Scan for the cell matching the given text and deliver its [X, Y] coordinate at center. 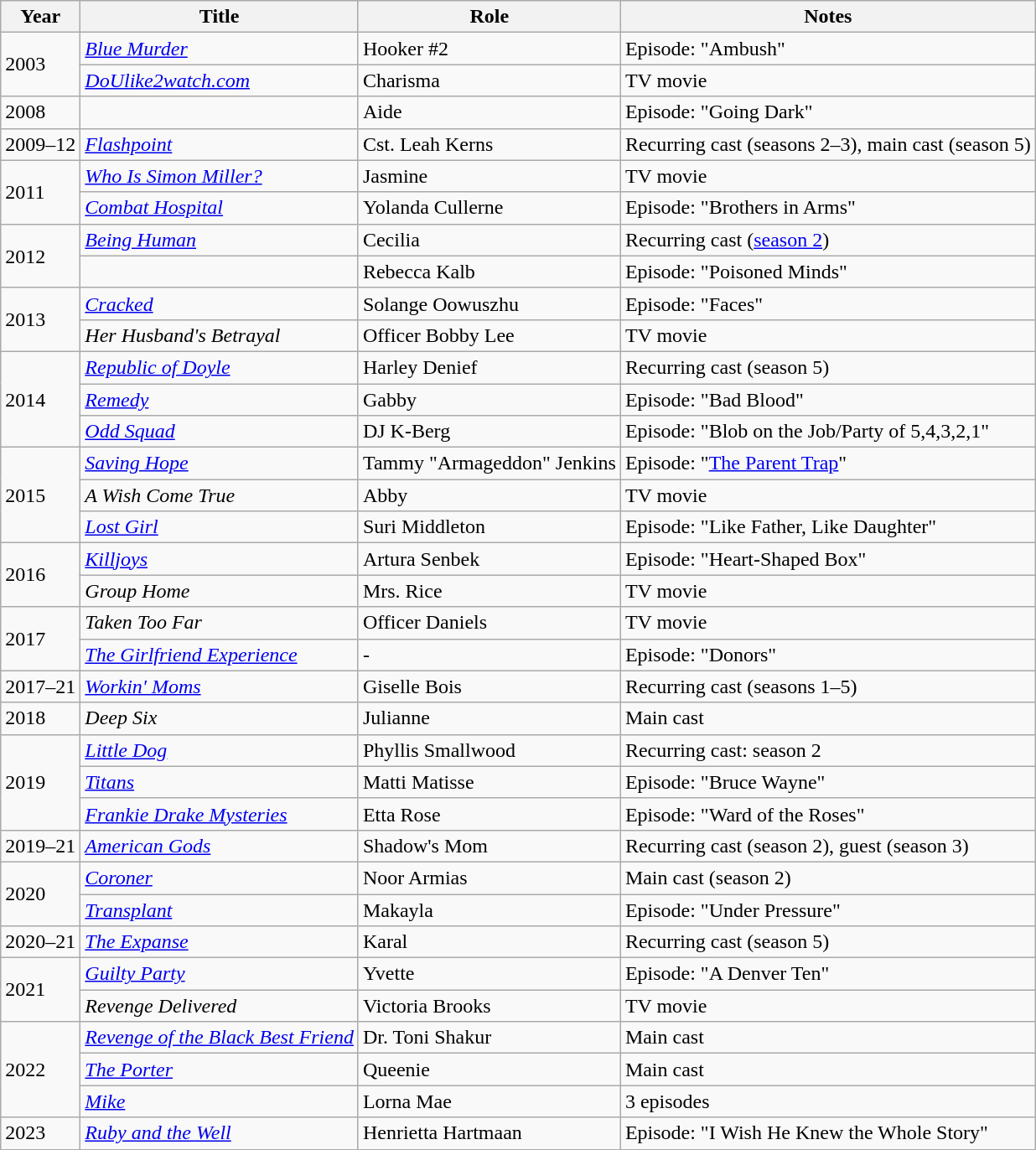
Her Husband's Betrayal [220, 335]
2023 [40, 1133]
Jasmine [490, 176]
Henrietta Hartmaan [490, 1133]
Episode: "A Denver Ten" [828, 974]
Episode: "Ward of the Roses" [828, 814]
2009–12 [40, 144]
Episode: "I Wish He Knew the Whole Story" [828, 1133]
The Porter [220, 1070]
Karal [490, 942]
Episode: "Faces" [828, 303]
2015 [40, 495]
Deep Six [220, 718]
Harley Denief [490, 367]
Gabby [490, 400]
Transplant [220, 909]
Episode: "Blob on the Job/Party of 5,4,3,2,1" [828, 432]
Phyllis Smallwood [490, 750]
Lorna Mae [490, 1101]
Recurring cast (seasons 1–5) [828, 686]
Episode: "Bad Blood" [828, 400]
Makayla [490, 909]
Who Is Simon Miller? [220, 176]
2003 [40, 65]
2011 [40, 192]
2021 [40, 990]
2014 [40, 399]
Being Human [220, 240]
Officer Bobby Lee [490, 335]
Episode: "Ambush" [828, 49]
2019–21 [40, 846]
Episode: "The Parent Trap" [828, 464]
Tammy "Armageddon" Jenkins [490, 464]
Rebecca Kalb [490, 272]
Frankie Drake Mysteries [220, 814]
Group Home [220, 591]
Taken Too Far [220, 623]
Episode: "Like Father, Like Daughter" [828, 527]
2018 [40, 718]
Year [40, 17]
The Girlfriend Experience [220, 655]
Yolanda Cullerne [490, 208]
Guilty Party [220, 974]
Main cast (season 2) [828, 878]
2017 [40, 639]
Remedy [220, 400]
Episode: "Poisoned Minds" [828, 272]
Hooker #2 [490, 49]
American Gods [220, 846]
Episode: "Heart-Shaped Box" [828, 559]
Recurring cast (season 2), guest (season 3) [828, 846]
Etta Rose [490, 814]
Workin' Moms [220, 686]
DJ K-Berg [490, 432]
2020–21 [40, 942]
Recurring cast (seasons 2–3), main cast (season 5) [828, 144]
Charisma [490, 80]
Episode: "Donors" [828, 655]
Flashpoint [220, 144]
Mike [220, 1101]
- [490, 655]
Abby [490, 495]
Episode: "Under Pressure" [828, 909]
Ruby and the Well [220, 1133]
Episode: "Brothers in Arms" [828, 208]
2013 [40, 319]
Mrs. Rice [490, 591]
Title [220, 17]
Revenge of the Black Best Friend [220, 1038]
DoUlike2watch.com [220, 80]
Giselle Bois [490, 686]
Yvette [490, 974]
Artura Senbek [490, 559]
Recurring cast (season 2) [828, 240]
Coroner [220, 878]
2012 [40, 256]
Combat Hospital [220, 208]
Julianne [490, 718]
Role [490, 17]
Cracked [220, 303]
Killjoys [220, 559]
2016 [40, 575]
Recurring cast: season 2 [828, 750]
Shadow's Mom [490, 846]
Revenge Delivered [220, 1006]
3 episodes [828, 1101]
Victoria Brooks [490, 1006]
2019 [40, 782]
Officer Daniels [490, 623]
Little Dog [220, 750]
2008 [40, 112]
Lost Girl [220, 527]
Dr. Toni Shakur [490, 1038]
Notes [828, 17]
Republic of Doyle [220, 367]
Episode: "Bruce Wayne" [828, 782]
Cst. Leah Kerns [490, 144]
2022 [40, 1070]
Cecilia [490, 240]
Odd Squad [220, 432]
2020 [40, 894]
Solange Oowuszhu [490, 303]
Queenie [490, 1070]
The Expanse [220, 942]
Noor Armias [490, 878]
Titans [220, 782]
2017–21 [40, 686]
Aide [490, 112]
Saving Hope [220, 464]
Matti Matisse [490, 782]
Episode: "Going Dark" [828, 112]
A Wish Come True [220, 495]
Blue Murder [220, 49]
Suri Middleton [490, 527]
